Return the (x, y) coordinate for the center point of the cell that contains the specified text.  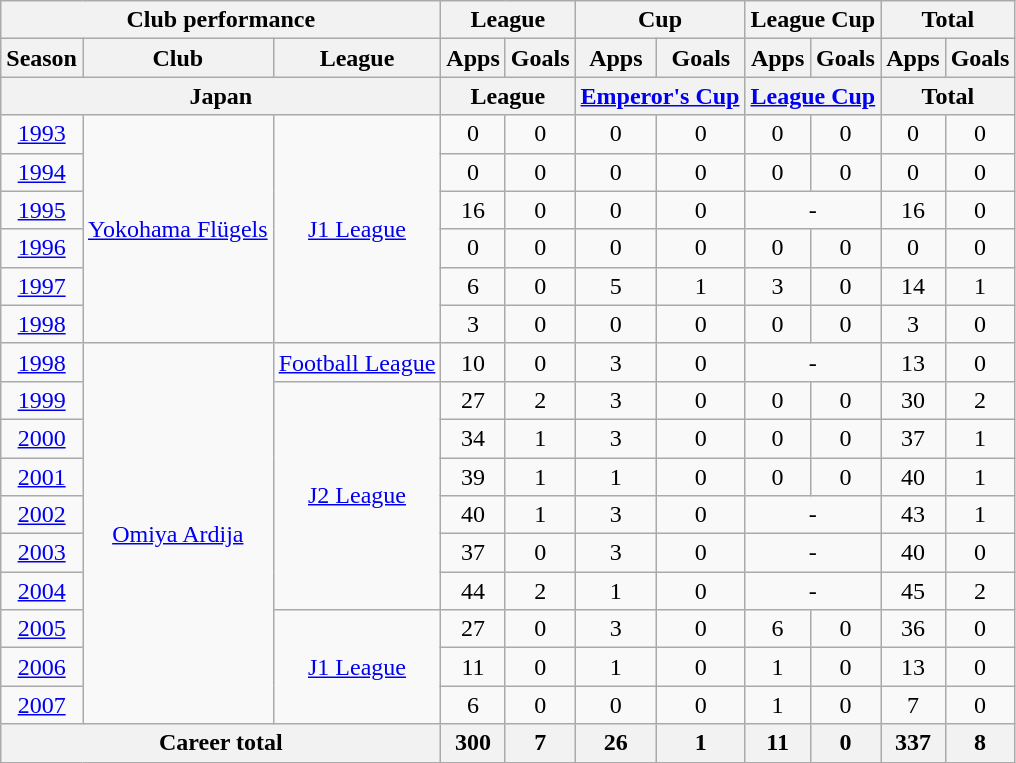
Club performance (221, 20)
Japan (221, 96)
30 (913, 400)
1995 (42, 210)
2004 (42, 591)
26 (616, 743)
2005 (42, 629)
300 (473, 743)
337 (913, 743)
34 (473, 438)
2002 (42, 515)
Career total (221, 743)
45 (913, 591)
5 (616, 286)
2001 (42, 477)
2003 (42, 553)
1997 (42, 286)
Emperor's Cup (660, 96)
43 (913, 515)
1994 (42, 172)
Cup (660, 20)
Club (178, 58)
2000 (42, 438)
8 (980, 743)
14 (913, 286)
1999 (42, 400)
1993 (42, 134)
Omiya Ardija (178, 534)
39 (473, 477)
Football League (357, 362)
1996 (42, 248)
10 (473, 362)
2006 (42, 667)
J2 League (357, 495)
Yokohama Flügels (178, 229)
Season (42, 58)
44 (473, 591)
2007 (42, 705)
36 (913, 629)
